Provide the [x, y] coordinate of the cell's center where the given text is located.  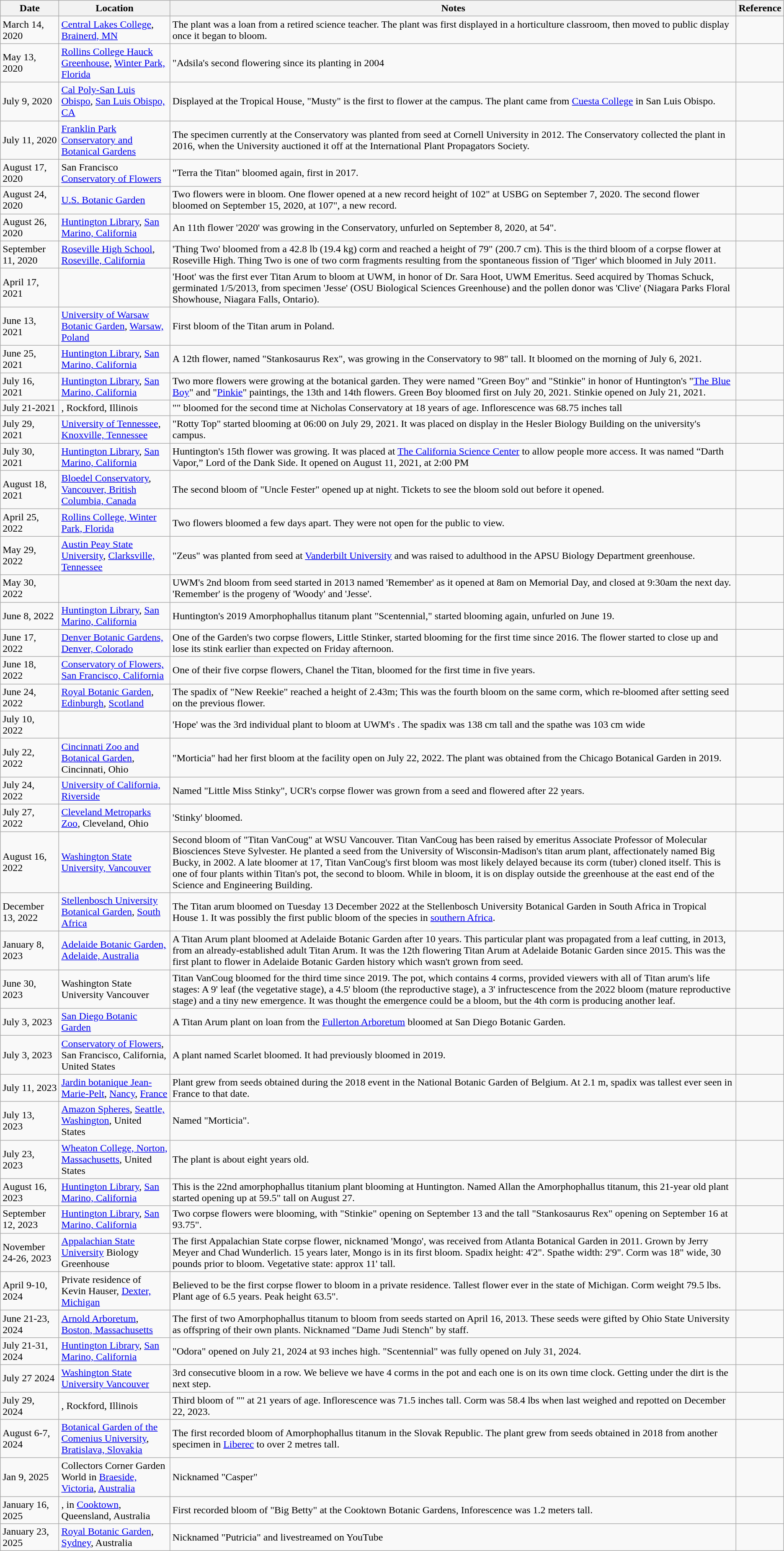
Conservatory of Flowers, San Francisco, California [115, 670]
Franklin Park Conservatory and Botanical Gardens [115, 140]
July 24, 2022 [30, 790]
University of Tennessee, Knoxville, Tennessee [115, 430]
Private residence of Kevin Hauser, Dexter, Michigan [115, 1291]
April 9-10, 2024 [30, 1291]
First bloom of the Titan arum in Poland. [453, 326]
July 11, 2020 [30, 140]
May 13, 2020 [30, 63]
Cincinnati Zoo and Botanical Garden, Cincinnati, Ohio [115, 757]
July 29, 2021 [30, 430]
Central Lakes College, Brainerd, MN [115, 30]
, in Cooktown, Queensland, Australia [115, 1510]
June 24, 2022 [30, 697]
May 30, 2022 [30, 588]
'Stinky' bloomed. [453, 818]
Roseville High School, Roseville, California [115, 255]
July 9, 2020 [30, 101]
January 8, 2023 [30, 951]
June 8, 2022 [30, 616]
June 30, 2023 [30, 989]
Named "Morticia". [453, 1121]
"Rotty Top" started blooming at 06:00 on July 29, 2021. It was placed on display in the Hesler Biology Building on the university's campus. [453, 430]
Botanical Garden of the Comenius University, Bratislava, Slovakia [115, 1439]
March 14, 2020 [30, 30]
U.S. Botanic Garden [115, 200]
Nicknamed "Casper" [453, 1477]
August 24, 2020 [30, 200]
Arnold Arboretum, Boston, Massachusetts [115, 1324]
July 21-2021 [30, 408]
July 16, 2021 [30, 386]
November 24-26, 2023 [30, 1252]
An 11th flower '2020' was growing in the Conservatory, unfurled on September 8, 2020, at 54". [453, 227]
Royal Botanic Garden, Sydney, Australia [115, 1538]
"Morticia" had her first bloom at the facility open on July 22, 2022. The plant was obtained from the Chicago Botanical Garden in 2019. [453, 757]
August 17, 2020 [30, 173]
"Terra the Titan" bloomed again, first in 2017. [453, 173]
3rd consecutive bloom in a row. We believe we have 4 corms in the pot and each one is on its own time clock. Getting under the dirt is the next step. [453, 1378]
June 18, 2022 [30, 670]
July 13, 2023 [30, 1121]
August 16, 2022 [30, 862]
First recorded bloom of "Big Betty" at the Cooktown Botanic Gardens, Inforescence was 1.2 meters tall. [453, 1510]
July 11, 2023 [30, 1088]
Denver Botanic Gardens, Denver, Colorado [115, 643]
Rollins College Hauck Greenhouse, Winter Park, Florida [115, 63]
"Zeus" was planted from seed at Vanderbilt University and was raised to adulthood in the APSU Biology Department greenhouse. [453, 556]
Adelaide Botanic Garden, Adelaide, Australia [115, 951]
Displayed at the Tropical House, "Musty" is the first to flower at the campus. The plant came from Cuesta College in San Luis Obispo. [453, 101]
'Hope' was the 3rd individual plant to bloom at UWM's . The spadix was 138 cm tall and the spathe was 103 cm wide [453, 725]
January 16, 2025 [30, 1510]
"Adsila's second flowering since its planting in 2004 [453, 63]
The plant is about eight years old. [453, 1159]
July 23, 2023 [30, 1159]
Location [115, 8]
June 21-23, 2024 [30, 1324]
June 25, 2021 [30, 359]
"" bloomed for the second time at Nicholas Conservatory at 18 years of age. Inflorescence was 68.75 inches tall [453, 408]
Two flowers bloomed a few days apart. They were not open for the public to view. [453, 523]
September 11, 2020 [30, 255]
San Francisco Conservatory of Flowers [115, 173]
May 29, 2022 [30, 556]
August 6-7, 2024 [30, 1439]
A plant named Scarlet bloomed. It had previously bloomed in 2019. [453, 1055]
The second bloom of "Uncle Fester" opened up at night. Tickets to see the bloom sold out before it opened. [453, 490]
July 27 2024 [30, 1378]
July 10, 2022 [30, 725]
July 29, 2024 [30, 1405]
Wheaton College, Norton, Massachusetts, United States [115, 1159]
University of California, Riverside [115, 790]
San Diego Botanic Garden [115, 1022]
Cleveland Metroparks Zoo, Cleveland, Ohio [115, 818]
University of Warsaw Botanic Garden, Warsaw, Poland [115, 326]
Two corpse flowers were blooming, with "Stinkie" opening on September 13 and the tall "Stankosaurus Rex" opening on September 16 at 93.75". [453, 1219]
June 13, 2021 [30, 326]
Nicknamed "Putricia" and livestreamed on YouTube [453, 1538]
June 17, 2022 [30, 643]
Conservatory of Flowers, San Francisco, California, United States [115, 1055]
July 22, 2022 [30, 757]
Huntington's 2019 Amorphophallus titanum plant "Scentennial," started blooming again, unfurled on June 19. [453, 616]
Collectors Corner Garden World in Braeside, Victoria, Australia [115, 1477]
Cal Poly-San Luis Obispo, San Luis Obispo, CA [115, 101]
A 12th flower, named "Stankosaurus Rex", was growing in the Conservatory to 98" tall. It bloomed on the morning of July 6, 2021. [453, 359]
Bloedel Conservatory, Vancouver, British Columbia, Canada [115, 490]
Austin Peay State University, Clarksville, Tennessee [115, 556]
Reference [760, 8]
July 27, 2022 [30, 818]
July 21-31, 2024 [30, 1351]
Notes [453, 8]
"Odora" opened on July 21, 2024 at 93 inches high. "Scentennial" was fully opened on July 31, 2024. [453, 1351]
Rollins College, Winter Park, Florida [115, 523]
April 25, 2022 [30, 523]
Royal Botanic Garden, Edinburgh, Scotland [115, 697]
Amazon Spheres, Seattle, Washington, United States [115, 1121]
January 23, 2025 [30, 1538]
September 12, 2023 [30, 1219]
July 30, 2021 [30, 457]
A Titan Arum plant on loan from the Fullerton Arboretum bloomed at San Diego Botanic Garden. [453, 1022]
Jan 9, 2025 [30, 1477]
Washington State University, Vancouver [115, 862]
August 18, 2021 [30, 490]
Named "Little Miss Stinky", UCR's corpse flower was grown from a seed and flowered after 22 years. [453, 790]
Stellenbosch University Botanical Garden, South Africa [115, 912]
One of their five corpse flowers, Chanel the Titan, bloomed for the first time in five years. [453, 670]
August 16, 2023 [30, 1192]
Jardin botanique Jean-Marie-Pelt, Nancy, France [115, 1088]
December 13, 2022 [30, 912]
August 26, 2020 [30, 227]
Appalachian State University Biology Greenhouse [115, 1252]
April 17, 2021 [30, 287]
Date [30, 8]
Third bloom of "" at 21 years of age. Inflorescence was 71.5 inches tall. Corm was 58.4 lbs when last weighed and repotted on December 22, 2023. [453, 1405]
